Identify which cell holds the provided text, then report its (x, y) central coordinate. 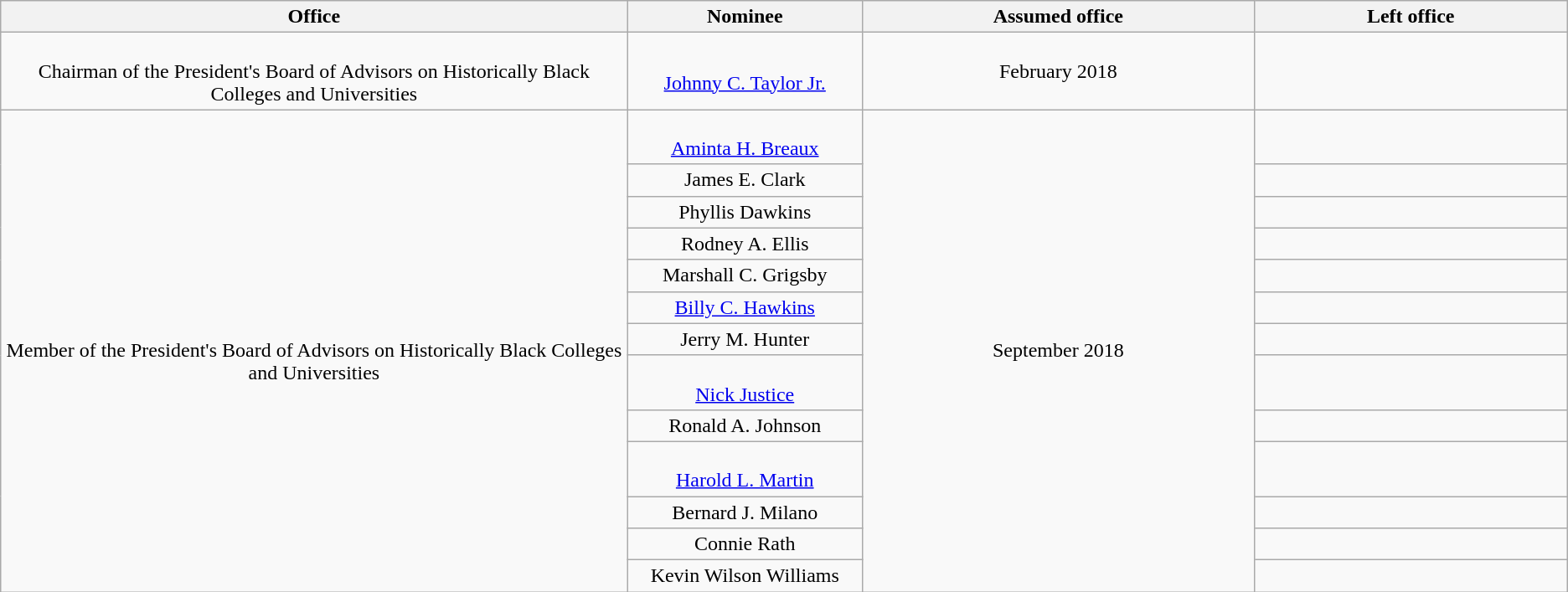
Harold L. Martin (745, 469)
Connie Rath (745, 544)
Aminta H. Breaux (745, 137)
February 2018 (1059, 71)
Left office (1411, 17)
James E. Clark (745, 180)
Bernard J. Milano (745, 512)
Phyllis Dawkins (745, 212)
September 2018 (1059, 351)
Billy C. Hawkins (745, 307)
Nick Justice (745, 382)
Rodney A. Ellis (745, 244)
Marshall C. Grigsby (745, 275)
Nominee (745, 17)
Ronald A. Johnson (745, 425)
Office (314, 17)
Jerry M. Hunter (745, 339)
Kevin Wilson Williams (745, 576)
Member of the President's Board of Advisors on Historically Black Colleges and Universities (314, 351)
Johnny C. Taylor Jr. (745, 71)
Chairman of the President's Board of Advisors on Historically Black Colleges and Universities (314, 71)
Assumed office (1059, 17)
